Search for the cell housing the specified text and yield its [x, y] center coordinate. 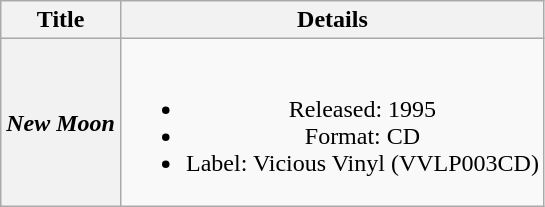
New Moon [61, 122]
Details [332, 20]
Title [61, 20]
Released: 1995Format: CDLabel: Vicious Vinyl (VVLP003CD) [332, 122]
